Find where the given text appears and provide that cell's center as [X, Y] coordinate. 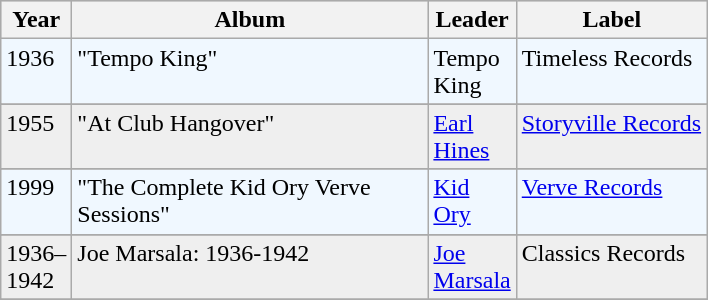
Kid Ory [472, 202]
"The Complete Kid Ory Verve Sessions" [250, 202]
"At Club Hangover" [250, 136]
Earl Hines [472, 136]
1999 [36, 202]
Classics Records [612, 266]
1955 [36, 136]
Storyville Records [612, 136]
"Tempo King" [250, 72]
Album [250, 20]
Timeless Records [612, 72]
Year [36, 20]
1936–1942 [36, 266]
Leader [472, 20]
Joe Marsala [472, 266]
Joe Marsala: 1936-1942 [250, 266]
1936 [36, 72]
Verve Records [612, 202]
Label [612, 20]
Tempo King [472, 72]
